Search for the cell housing the specified text and yield its (x, y) center coordinate. 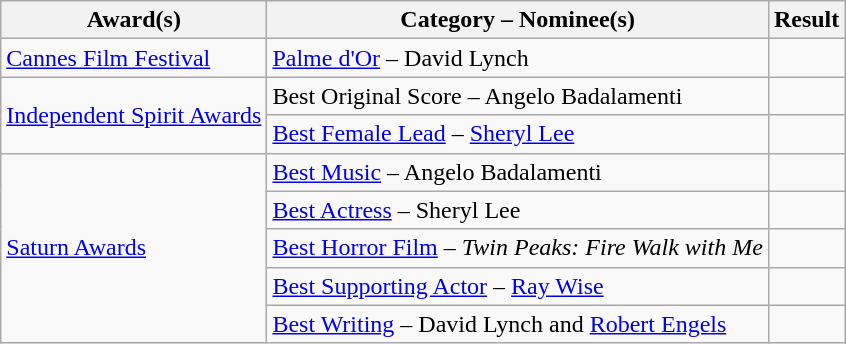
Best Female Lead – Sheryl Lee (518, 134)
Cannes Film Festival (134, 58)
Palme d'Or – David Lynch (518, 58)
Best Original Score – Angelo Badalamenti (518, 96)
Award(s) (134, 20)
Best Writing – David Lynch and Robert Engels (518, 324)
Best Music – Angelo Badalamenti (518, 172)
Result (806, 20)
Best Horror Film – Twin Peaks: Fire Walk with Me (518, 248)
Best Actress – Sheryl Lee (518, 210)
Category – Nominee(s) (518, 20)
Best Supporting Actor – Ray Wise (518, 286)
Independent Spirit Awards (134, 115)
Saturn Awards (134, 248)
